Find where the given text appears and provide that cell's center as [x, y] coordinate. 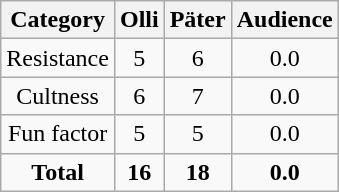
Päter [198, 20]
Cultness [58, 96]
Olli [139, 20]
7 [198, 96]
18 [198, 172]
Audience [284, 20]
Total [58, 172]
Resistance [58, 58]
Fun factor [58, 134]
Category [58, 20]
16 [139, 172]
